Provide the (X, Y) coordinate of the cell's center where the given text is located.  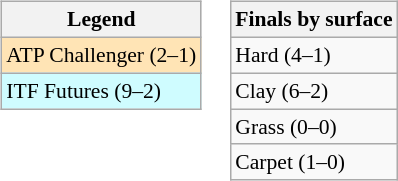
Grass (0–0) (314, 127)
Clay (6–2) (314, 91)
ATP Challenger (2–1) (101, 55)
Finals by surface (314, 20)
Carpet (1–0) (314, 162)
ITF Futures (9–2) (101, 91)
Hard (4–1) (314, 55)
Legend (101, 20)
